Detect which cell encompasses the target text, then output its [x, y] center coordinate. 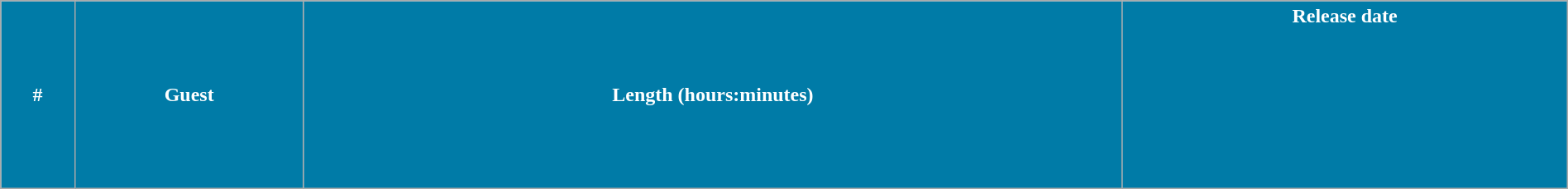
Length (hours:minutes) [713, 94]
Guest [189, 94]
Release date [1345, 94]
# [38, 94]
